Find where the given text appears and provide that cell's center as (X, Y) coordinate. 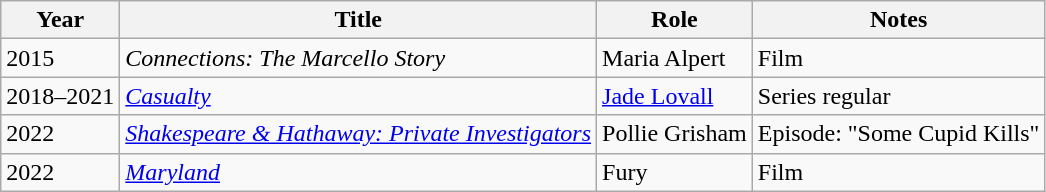
Connections: The Marcello Story (358, 58)
Pollie Grisham (675, 134)
Casualty (358, 96)
Maryland (358, 172)
Notes (898, 20)
Jade Lovall (675, 96)
Role (675, 20)
2018–2021 (60, 96)
2015 (60, 58)
Episode: "Some Cupid Kills" (898, 134)
Year (60, 20)
Series regular (898, 96)
Maria Alpert (675, 58)
Title (358, 20)
Shakespeare & Hathaway: Private Investigators (358, 134)
Fury (675, 172)
